Search for the cell housing the specified text and yield its [X, Y] center coordinate. 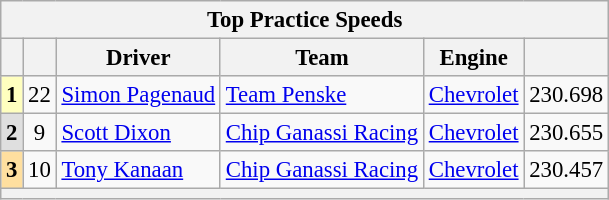
230.457 [566, 170]
22 [40, 95]
Engine [473, 58]
230.698 [566, 95]
3 [12, 170]
Driver [138, 58]
Scott Dixon [138, 133]
10 [40, 170]
9 [40, 133]
Top Practice Speeds [305, 20]
Team Penske [322, 95]
Team [322, 58]
Simon Pagenaud [138, 95]
2 [12, 133]
230.655 [566, 133]
1 [12, 95]
Tony Kanaan [138, 170]
